Scan for the cell matching the given text and deliver its [x, y] coordinate at center. 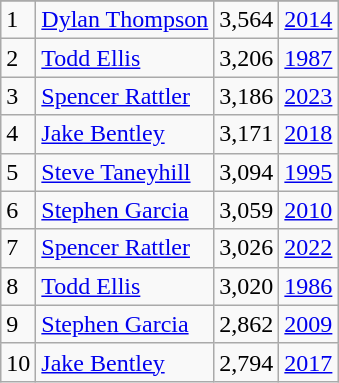
2022 [308, 248]
3,564 [246, 20]
1995 [308, 172]
Dylan Thompson [125, 20]
4 [18, 134]
3,171 [246, 134]
2 [18, 58]
3,020 [246, 286]
2010 [308, 210]
8 [18, 286]
2014 [308, 20]
2023 [308, 96]
3 [18, 96]
3,206 [246, 58]
6 [18, 210]
2018 [308, 134]
3,059 [246, 210]
7 [18, 248]
9 [18, 324]
2,794 [246, 362]
Steve Taneyhill [125, 172]
1987 [308, 58]
10 [18, 362]
3,186 [246, 96]
1 [18, 20]
3,026 [246, 248]
1986 [308, 286]
2017 [308, 362]
2009 [308, 324]
5 [18, 172]
2,862 [246, 324]
3,094 [246, 172]
